Return [X, Y] of the center of cell containing provided text 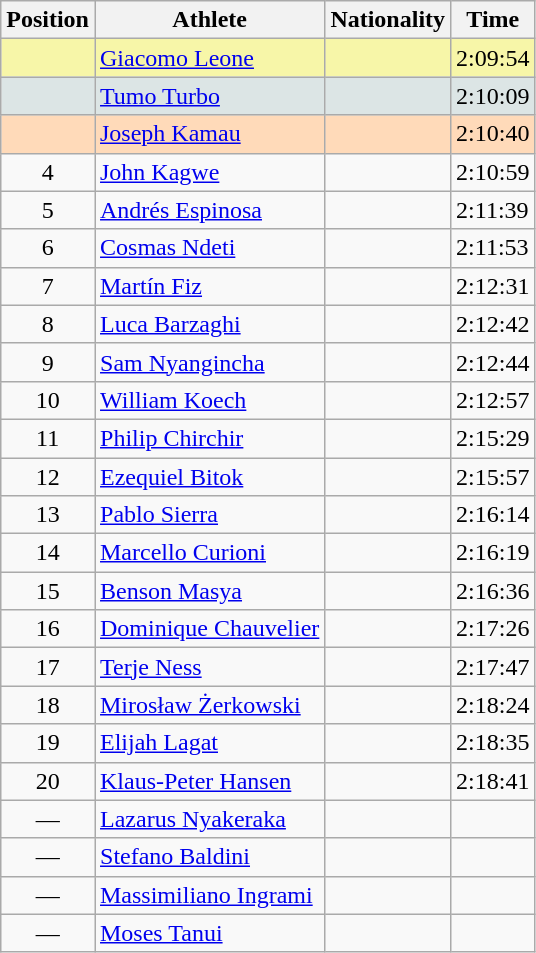
Andrés Espinosa [209, 210]
12 [48, 477]
2:11:53 [493, 248]
2:10:09 [493, 96]
Klaus-Peter Hansen [209, 781]
Time [493, 20]
Stefano Baldini [209, 857]
Joseph Kamau [209, 134]
Massimiliano Ingrami [209, 895]
Ezequiel Bitok [209, 477]
Benson Masya [209, 591]
4 [48, 172]
8 [48, 324]
2:11:39 [493, 210]
Terje Ness [209, 667]
2:18:41 [493, 781]
Nationality [388, 20]
Cosmas Ndeti [209, 248]
5 [48, 210]
Athlete [209, 20]
2:16:14 [493, 515]
2:15:29 [493, 438]
19 [48, 743]
6 [48, 248]
Pablo Sierra [209, 515]
18 [48, 705]
Tumo Turbo [209, 96]
2:12:57 [493, 400]
Sam Nyangincha [209, 362]
2:10:40 [493, 134]
2:15:57 [493, 477]
Luca Barzaghi [209, 324]
Mirosław Żerkowski [209, 705]
10 [48, 400]
2:12:44 [493, 362]
William Koech [209, 400]
John Kagwe [209, 172]
7 [48, 286]
14 [48, 553]
Philip Chirchir [209, 438]
2:12:31 [493, 286]
16 [48, 629]
20 [48, 781]
2:12:42 [493, 324]
11 [48, 438]
Dominique Chauvelier [209, 629]
Giacomo Leone [209, 58]
2:18:35 [493, 743]
9 [48, 362]
Position [48, 20]
Elijah Lagat [209, 743]
2:10:59 [493, 172]
2:18:24 [493, 705]
Moses Tanui [209, 933]
2:17:47 [493, 667]
2:09:54 [493, 58]
2:16:19 [493, 553]
Martín Fiz [209, 286]
17 [48, 667]
Marcello Curioni [209, 553]
13 [48, 515]
2:16:36 [493, 591]
15 [48, 591]
Lazarus Nyakeraka [209, 819]
2:17:26 [493, 629]
